Provide the (x, y) coordinate of the cell's center where the given text is located.  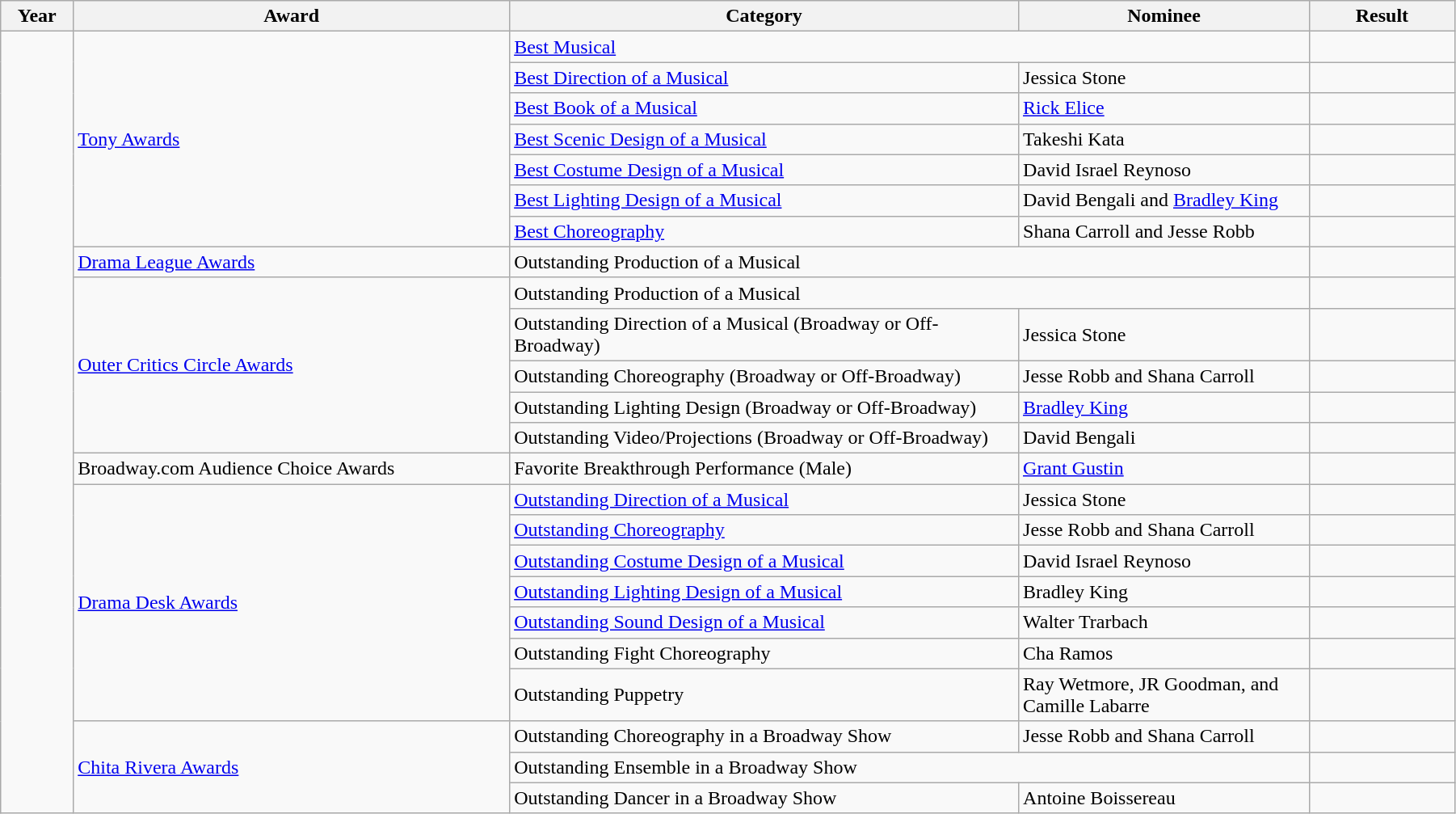
Antoine Boissereau (1164, 798)
Best Direction of a Musical (764, 78)
Outstanding Direction of a Musical (Broadway or Off-Broadway) (764, 335)
Best Choreography (764, 231)
Outstanding Choreography in a Broadway Show (764, 736)
David Bengali and Bradley King (1164, 200)
Walter Trarbach (1164, 622)
Year (37, 16)
Tony Awards (292, 139)
Outstanding Video/Projections (Broadway or Off-Broadway) (764, 438)
Outstanding Dancer in a Broadway Show (764, 798)
Cha Ramos (1164, 653)
Favorite Breakthrough Performance (Male) (764, 469)
Rick Elice (1164, 108)
Outstanding Choreography (Broadway or Off-Broadway) (764, 376)
Best Costume Design of a Musical (764, 170)
Ray Wetmore, JR Goodman, and Camille Labarre (1164, 695)
Outstanding Costume Design of a Musical (764, 561)
Best Musical (910, 47)
Best Book of a Musical (764, 108)
Outstanding Puppetry (764, 695)
Outstanding Lighting Design of a Musical (764, 592)
Category (764, 16)
Award (292, 16)
David Bengali (1164, 438)
Broadway.com Audience Choice Awards (292, 469)
Outstanding Lighting Design (Broadway or Off-Broadway) (764, 407)
Takeshi Kata (1164, 139)
Result (1382, 16)
Outstanding Ensemble in a Broadway Show (910, 767)
Best Lighting Design of a Musical (764, 200)
Outstanding Choreography (764, 530)
Drama League Awards (292, 262)
Outstanding Direction of a Musical (764, 500)
Outstanding Fight Choreography (764, 653)
Chita Rivera Awards (292, 767)
Shana Carroll and Jesse Robb (1164, 231)
Nominee (1164, 16)
Drama Desk Awards (292, 603)
Outer Critics Circle Awards (292, 365)
Grant Gustin (1164, 469)
Outstanding Sound Design of a Musical (764, 622)
Best Scenic Design of a Musical (764, 139)
